Return the [x, y] coordinate for the center point of the cell that contains the specified text.  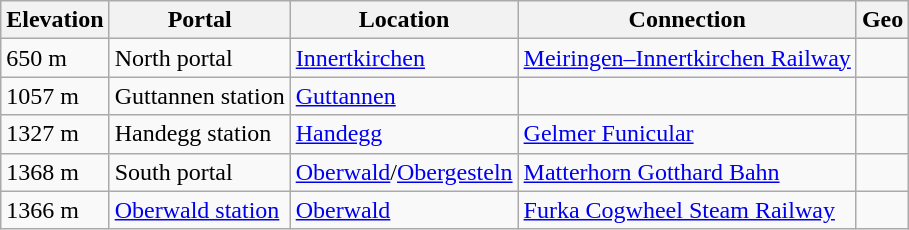
Matterhorn Gotthard Bahn [687, 172]
1368 m [55, 172]
South portal [200, 172]
Furka Cogwheel Steam Railway [687, 210]
1057 m [55, 96]
Oberwald station [200, 210]
Handegg station [200, 134]
Handegg [404, 134]
1327 m [55, 134]
Meiringen–Innertkirchen Railway [687, 58]
Location [404, 20]
1366 m [55, 210]
Oberwald/Obergesteln [404, 172]
Gelmer Funicular [687, 134]
North portal [200, 58]
Elevation [55, 20]
Portal [200, 20]
Innertkirchen [404, 58]
650 m [55, 58]
Oberwald [404, 210]
Connection [687, 20]
Geo [882, 20]
Guttannen station [200, 96]
Guttannen [404, 96]
